From the cell containing the given text, extract its center point as (X, Y) coordinate. 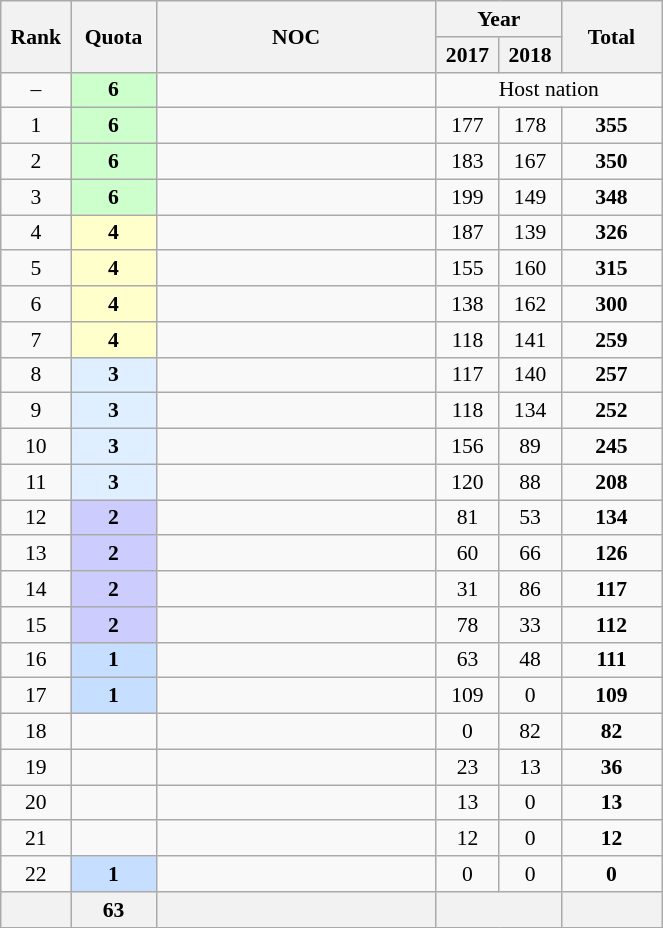
245 (611, 447)
Total (611, 36)
111 (611, 660)
348 (611, 197)
31 (468, 589)
178 (530, 126)
18 (36, 732)
23 (468, 767)
208 (611, 482)
5 (36, 269)
21 (36, 839)
140 (530, 375)
15 (36, 625)
187 (468, 233)
257 (611, 375)
86 (530, 589)
162 (530, 304)
22 (36, 874)
NOC (296, 36)
89 (530, 447)
10 (36, 447)
149 (530, 197)
315 (611, 269)
Host nation (548, 90)
60 (468, 554)
66 (530, 554)
– (36, 90)
167 (530, 162)
2018 (530, 55)
177 (468, 126)
139 (530, 233)
33 (530, 625)
9 (36, 411)
17 (36, 696)
350 (611, 162)
120 (468, 482)
138 (468, 304)
199 (468, 197)
155 (468, 269)
126 (611, 554)
183 (468, 162)
16 (36, 660)
Year (498, 19)
14 (36, 589)
2017 (468, 55)
11 (36, 482)
355 (611, 126)
112 (611, 625)
Quota (114, 36)
Rank (36, 36)
300 (611, 304)
78 (468, 625)
48 (530, 660)
53 (530, 518)
7 (36, 340)
81 (468, 518)
8 (36, 375)
326 (611, 233)
36 (611, 767)
20 (36, 803)
252 (611, 411)
259 (611, 340)
156 (468, 447)
160 (530, 269)
19 (36, 767)
88 (530, 482)
141 (530, 340)
